Search for the cell housing the specified text and yield its (x, y) center coordinate. 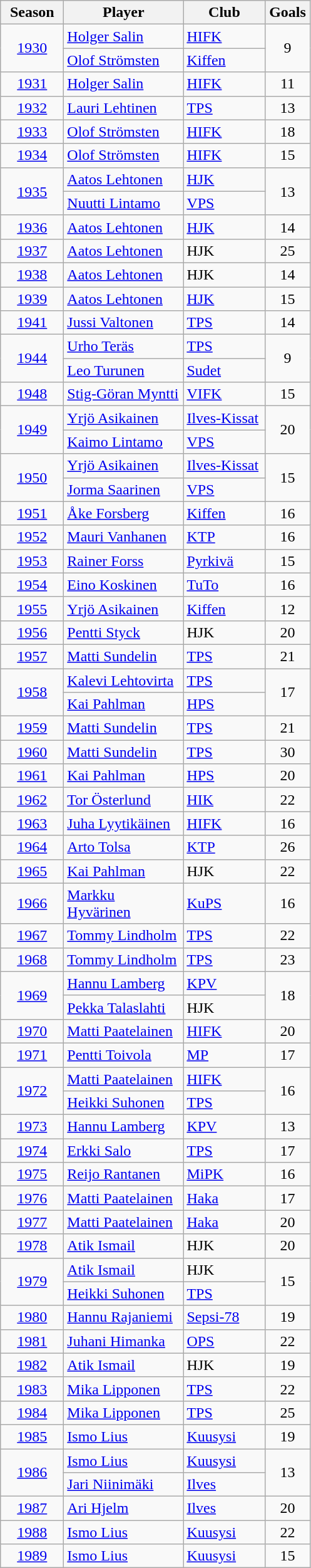
TuTo (224, 585)
VIFK (224, 394)
Tor Österlund (124, 800)
1977 (33, 1222)
Sudet (224, 370)
Erkki Salo (124, 1151)
Leo Turunen (124, 370)
1960 (33, 752)
Jari Niinimäki (124, 1485)
Markku Hyvärinen (124, 904)
1936 (33, 227)
Ari Hjelm (124, 1508)
1932 (33, 108)
1986 (33, 1473)
Season (33, 13)
1939 (33, 299)
Reijo Rantanen (124, 1174)
1975 (33, 1174)
30 (288, 752)
1974 (33, 1151)
1955 (33, 609)
HIK (224, 800)
Player (124, 13)
1935 (33, 191)
1937 (33, 251)
12 (288, 609)
Club (224, 13)
Åke Forsberg (124, 513)
1938 (33, 274)
1956 (33, 632)
KuPS (224, 904)
Kalevi Lehtovirta (124, 680)
1967 (33, 936)
Sepsi-78 (224, 1317)
1953 (33, 561)
Juha Lyytikäinen (124, 823)
1983 (33, 1389)
Urho Teräs (124, 347)
1961 (33, 776)
1949 (33, 430)
1981 (33, 1341)
Eino Koskinen (124, 585)
1957 (33, 656)
26 (288, 847)
1952 (33, 537)
1954 (33, 585)
1982 (33, 1365)
Lauri Lehtinen (124, 108)
1951 (33, 513)
1985 (33, 1436)
Rainer Forss (124, 561)
1979 (33, 1282)
Nuutti Lintamo (124, 203)
1933 (33, 132)
Pentti Toivola (124, 1055)
Kaimo Lintamo (124, 442)
1970 (33, 1031)
Stig-Göran Myntti (124, 394)
Pekka Talaslahti (124, 1007)
1930 (33, 48)
1959 (33, 728)
OPS (224, 1341)
1988 (33, 1532)
1966 (33, 904)
1962 (33, 800)
1984 (33, 1413)
Jussi Valtonen (124, 323)
1948 (33, 394)
1963 (33, 823)
1976 (33, 1198)
Pentti Styck (124, 632)
MP (224, 1055)
Hannu Rajaniemi (124, 1317)
1980 (33, 1317)
Arto Tolsa (124, 847)
1965 (33, 871)
1950 (33, 478)
1964 (33, 847)
1958 (33, 692)
1973 (33, 1127)
Jorma Saarinen (124, 489)
1968 (33, 959)
Pyrkivä (224, 561)
1944 (33, 358)
Mauri Vanhanen (124, 537)
1971 (33, 1055)
MiPK (224, 1174)
1972 (33, 1090)
1989 (33, 1556)
1969 (33, 995)
1934 (33, 155)
Juhani Himanka (124, 1341)
Goals (288, 13)
23 (288, 959)
11 (288, 84)
1987 (33, 1508)
1978 (33, 1246)
1941 (33, 323)
1931 (33, 84)
